Provide the [X, Y] coordinate of the cell's center where the given text is located.  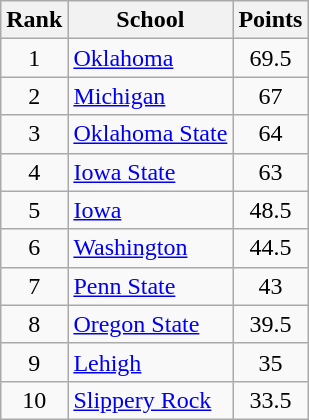
Rank [34, 20]
5 [34, 210]
Oklahoma [150, 58]
44.5 [270, 248]
Washington [150, 248]
43 [270, 286]
3 [34, 134]
4 [34, 172]
64 [270, 134]
Oklahoma State [150, 134]
1 [34, 58]
8 [34, 324]
7 [34, 286]
Lehigh [150, 362]
35 [270, 362]
Slippery Rock [150, 400]
Iowa [150, 210]
63 [270, 172]
10 [34, 400]
48.5 [270, 210]
6 [34, 248]
33.5 [270, 400]
39.5 [270, 324]
67 [270, 96]
Penn State [150, 286]
Michigan [150, 96]
School [150, 20]
9 [34, 362]
Iowa State [150, 172]
69.5 [270, 58]
Oregon State [150, 324]
Points [270, 20]
2 [34, 96]
